Determine the [x, y] coordinate at the center of the cell enclosing the given text.  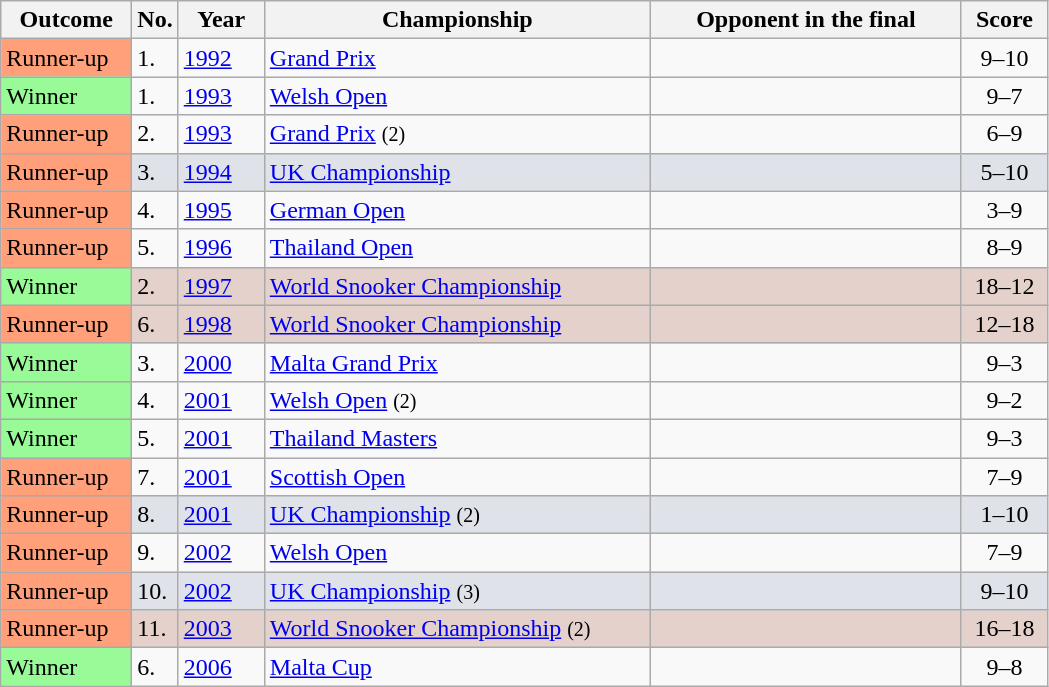
10. [155, 591]
12–18 [1004, 324]
Welsh Open (2) [457, 400]
UK Championship (3) [457, 591]
7. [155, 477]
Malta Cup [457, 667]
8–9 [1004, 248]
9. [155, 553]
Score [1004, 20]
UK Championship [457, 172]
Scottish Open [457, 477]
16–18 [1004, 629]
2003 [221, 629]
Outcome [66, 20]
8. [155, 515]
Thailand Masters [457, 438]
Grand Prix [457, 58]
9–8 [1004, 667]
9–7 [1004, 96]
11. [155, 629]
18–12 [1004, 286]
1992 [221, 58]
1998 [221, 324]
World Snooker Championship (2) [457, 629]
9–2 [1004, 400]
UK Championship (2) [457, 515]
2000 [221, 362]
1994 [221, 172]
No. [155, 20]
1997 [221, 286]
3–9 [1004, 210]
1995 [221, 210]
Championship [457, 20]
Thailand Open [457, 248]
Year [221, 20]
Malta Grand Prix [457, 362]
Opponent in the final [806, 20]
1996 [221, 248]
German Open [457, 210]
2006 [221, 667]
6–9 [1004, 134]
1–10 [1004, 515]
5–10 [1004, 172]
Grand Prix (2) [457, 134]
